Scan for the cell matching the given text and deliver its [x, y] coordinate at center. 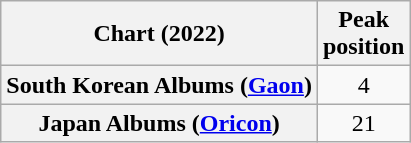
South Korean Albums (Gaon) [160, 85]
4 [363, 85]
Japan Albums (Oricon) [160, 123]
21 [363, 123]
Chart (2022) [160, 34]
Peakposition [363, 34]
